Pinpoint the cell where the given text exists, returning its [X, Y] midpoint coordinate. 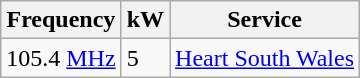
kW [145, 20]
Frequency [61, 20]
105.4 MHz [61, 58]
Service [265, 20]
5 [145, 58]
Heart South Wales [265, 58]
